Extract the [x, y] coordinate from the center of the cell holding the provided text.  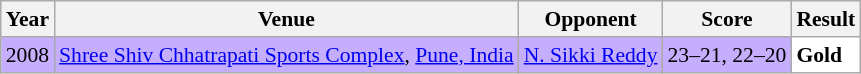
Shree Shiv Chhatrapati Sports Complex, Pune, India [286, 55]
Score [728, 19]
Year [28, 19]
2008 [28, 55]
Venue [286, 19]
Gold [826, 55]
Opponent [591, 19]
Result [826, 19]
N. Sikki Reddy [591, 55]
23–21, 22–20 [728, 55]
